Find where the given text appears and provide that cell's center as (x, y) coordinate. 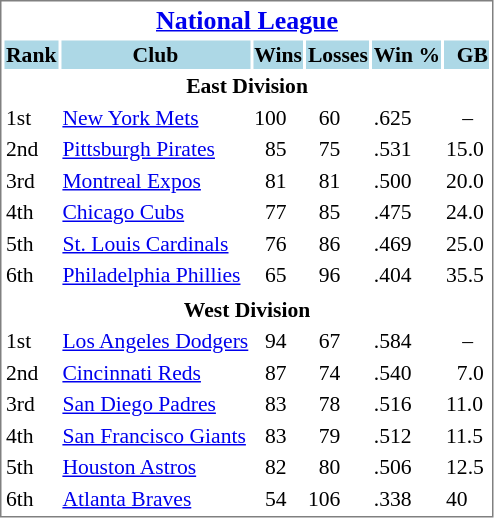
West Division (246, 310)
15.0 (468, 149)
GB (468, 54)
Pittsburgh Pirates (156, 149)
Houston Astros (156, 467)
St. Louis Cardinals (156, 244)
San Diego Padres (156, 404)
24.0 (468, 212)
82 (278, 467)
Wins (278, 54)
.625 (406, 118)
Cincinnati Reds (156, 372)
National League (246, 20)
.338 (406, 498)
79 (338, 436)
7.0 (468, 372)
80 (338, 467)
New York Mets (156, 118)
Montreal Expos (156, 180)
106 (338, 498)
.500 (406, 180)
.584 (406, 341)
78 (338, 404)
94 (278, 341)
.469 (406, 244)
75 (338, 149)
.531 (406, 149)
67 (338, 341)
35.5 (468, 275)
87 (278, 372)
East Division (246, 86)
54 (278, 498)
65 (278, 275)
74 (338, 372)
20.0 (468, 180)
.512 (406, 436)
60 (338, 118)
76 (278, 244)
77 (278, 212)
.475 (406, 212)
Los Angeles Dodgers (156, 341)
Losses (338, 54)
San Francisco Giants (156, 436)
.516 (406, 404)
86 (338, 244)
Rank (30, 54)
100 (278, 118)
Philadelphia Phillies (156, 275)
40 (468, 498)
25.0 (468, 244)
12.5 (468, 467)
Chicago Cubs (156, 212)
Atlanta Braves (156, 498)
Club (156, 54)
11.0 (468, 404)
.404 (406, 275)
.506 (406, 467)
.540 (406, 372)
11.5 (468, 436)
Win % (406, 54)
96 (338, 275)
